From the cell containing the given text, extract its center point as (X, Y) coordinate. 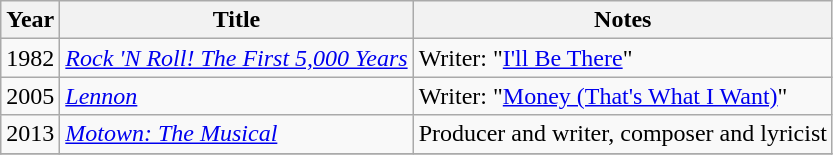
1982 (30, 58)
Year (30, 20)
Writer: "I'll Be There" (622, 58)
Lennon (236, 96)
Rock 'N Roll! The First 5,000 Years (236, 58)
Title (236, 20)
Writer: "Money (That's What I Want)" (622, 96)
Notes (622, 20)
Producer and writer, composer and lyricist (622, 134)
Motown: The Musical (236, 134)
2013 (30, 134)
2005 (30, 96)
